From the cell containing the given text, extract its center point as [x, y] coordinate. 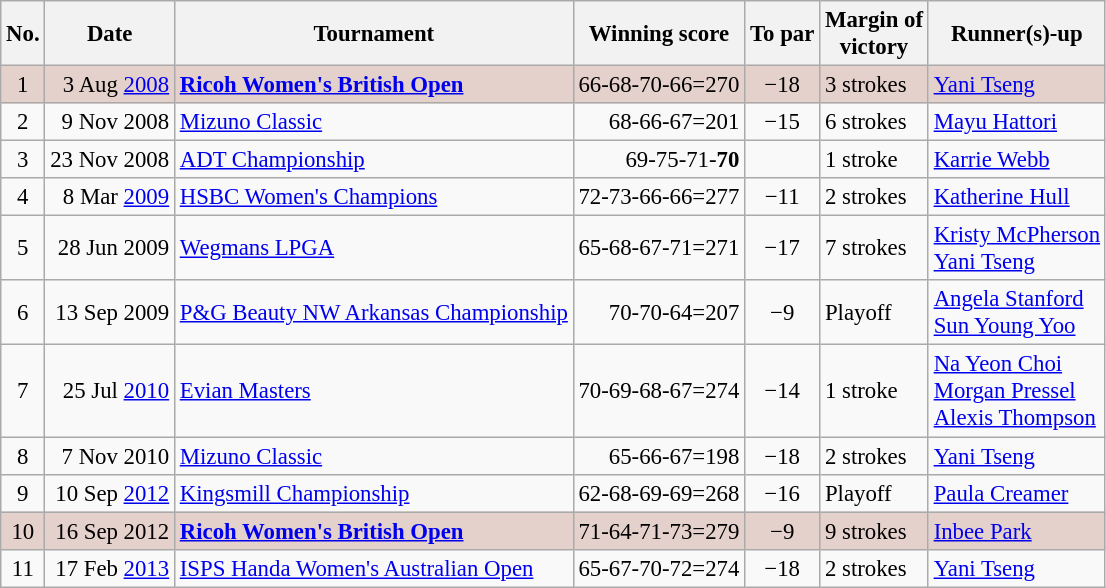
7 [23, 391]
1 [23, 85]
23 Nov 2008 [110, 160]
−16 [782, 493]
68-66-67=201 [659, 122]
Winning score [659, 34]
5 [23, 248]
17 Feb 2013 [110, 568]
Katherine Hull [1016, 197]
72-73-66-66=277 [659, 197]
P&G Beauty NW Arkansas Championship [374, 312]
6 [23, 312]
Evian Masters [374, 391]
10 [23, 531]
Runner(s)-up [1016, 34]
Inbee Park [1016, 531]
65-68-67-71=271 [659, 248]
Na Yeon Choi Morgan Pressel Alexis Thompson [1016, 391]
Tournament [374, 34]
70-69-68-67=274 [659, 391]
10 Sep 2012 [110, 493]
Margin ofvictory [874, 34]
Paula Creamer [1016, 493]
9 Nov 2008 [110, 122]
HSBC Women's Champions [374, 197]
65-67-70-72=274 [659, 568]
7 strokes [874, 248]
13 Sep 2009 [110, 312]
4 [23, 197]
66-68-70-66=270 [659, 85]
65-66-67=198 [659, 456]
3 Aug 2008 [110, 85]
8 Mar 2009 [110, 197]
28 Jun 2009 [110, 248]
Date [110, 34]
62-68-69-69=268 [659, 493]
69-75-71-70 [659, 160]
7 Nov 2010 [110, 456]
No. [23, 34]
−11 [782, 197]
70-70-64=207 [659, 312]
−14 [782, 391]
9 [23, 493]
16 Sep 2012 [110, 531]
−17 [782, 248]
11 [23, 568]
71-64-71-73=279 [659, 531]
Wegmans LPGA [374, 248]
3 [23, 160]
Angela Stanford Sun Young Yoo [1016, 312]
Kingsmill Championship [374, 493]
Mayu Hattori [1016, 122]
ISPS Handa Women's Australian Open [374, 568]
2 [23, 122]
6 strokes [874, 122]
8 [23, 456]
25 Jul 2010 [110, 391]
Kristy McPherson Yani Tseng [1016, 248]
−15 [782, 122]
Karrie Webb [1016, 160]
ADT Championship [374, 160]
3 strokes [874, 85]
9 strokes [874, 531]
To par [782, 34]
